Capture the cell that displays the provided text and extract its (X, Y) central coordinate. 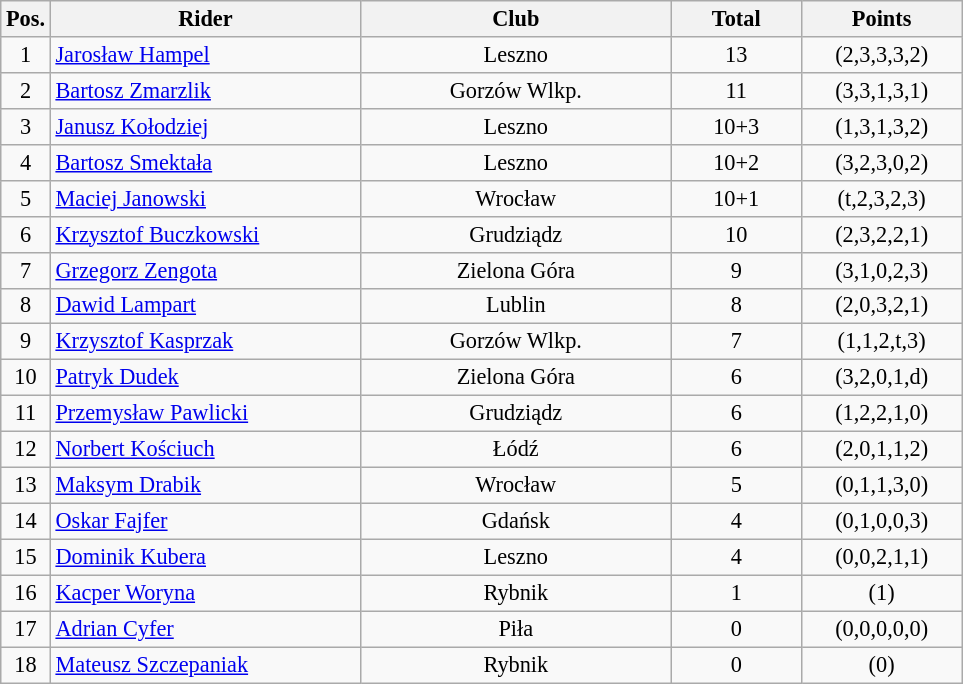
Pos. (26, 19)
14 (26, 521)
Piła (516, 629)
Patryk Dudek (205, 378)
Mateusz Szczepaniak (205, 665)
Lublin (516, 306)
(2,3,2,2,1) (881, 234)
15 (26, 557)
18 (26, 665)
3 (26, 126)
(0,0,2,1,1) (881, 557)
10+3 (736, 126)
(1) (881, 593)
(0,0,0,0,0) (881, 629)
Points (881, 19)
Przemysław Pawlicki (205, 414)
Maksym Drabik (205, 485)
Kacper Woryna (205, 593)
10+2 (736, 162)
(3,1,0,2,3) (881, 270)
Total (736, 19)
Norbert Kościuch (205, 450)
(1,3,1,3,2) (881, 126)
Krzysztof Buczkowski (205, 234)
Krzysztof Kasprzak (205, 342)
Janusz Kołodziej (205, 126)
12 (26, 450)
Maciej Janowski (205, 198)
Dominik Kubera (205, 557)
10+1 (736, 198)
Gdańsk (516, 521)
(2,3,3,3,2) (881, 55)
17 (26, 629)
Bartosz Smektała (205, 162)
(1,1,2,t,3) (881, 342)
Club (516, 19)
(1,2,2,1,0) (881, 414)
Łódź (516, 450)
Rider (205, 19)
Adrian Cyfer (205, 629)
Dawid Lampart (205, 306)
Oskar Fajfer (205, 521)
(0,1,1,3,0) (881, 485)
(0) (881, 665)
Jarosław Hampel (205, 55)
(3,2,3,0,2) (881, 162)
16 (26, 593)
Bartosz Zmarzlik (205, 90)
(3,3,1,3,1) (881, 90)
Grzegorz Zengota (205, 270)
(t,2,3,2,3) (881, 198)
(2,0,1,1,2) (881, 450)
(0,1,0,0,3) (881, 521)
(2,0,3,2,1) (881, 306)
(3,2,0,1,d) (881, 378)
2 (26, 90)
